Capture the cell that displays the provided text and extract its (x, y) central coordinate. 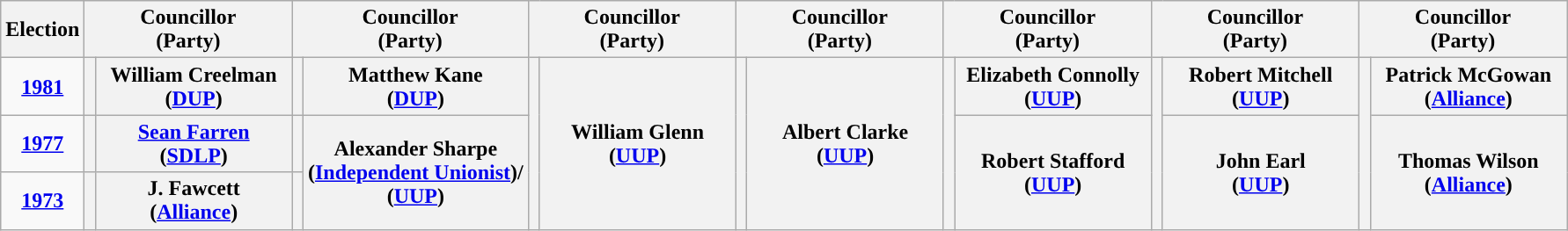
Albert Clarke (UUP) (846, 144)
William Glenn (UUP) (638, 144)
Patrick McGowan (Alliance) (1469, 86)
1977 (42, 144)
Election (42, 30)
Matthew Kane (DUP) (415, 86)
John Earl (UUP) (1261, 172)
1973 (42, 200)
J. Fawcett (Alliance) (194, 200)
Sean Farren (SDLP) (194, 144)
Thomas Wilson (Alliance) (1469, 172)
Elizabeth Connolly (UUP) (1053, 86)
Alexander Sharpe (Independent Unionist)/ (UUP) (415, 172)
1981 (42, 86)
William Creelman (DUP) (194, 86)
Robert Stafford (UUP) (1053, 172)
Robert Mitchell (UUP) (1261, 86)
